Locate the cell with the specified text and output its (X, Y) center coordinate. 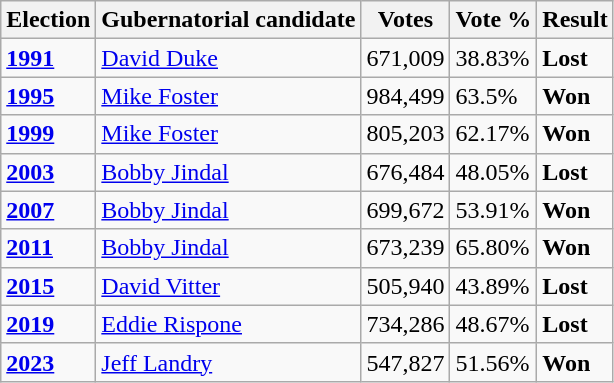
51.56% (494, 362)
1999 (48, 134)
671,009 (406, 58)
734,286 (406, 324)
Jeff Landry (228, 362)
2007 (48, 210)
984,499 (406, 96)
547,827 (406, 362)
2015 (48, 286)
63.5% (494, 96)
38.83% (494, 58)
Result (575, 20)
505,940 (406, 286)
Election (48, 20)
1995 (48, 96)
53.91% (494, 210)
Vote % (494, 20)
Eddie Rispone (228, 324)
676,484 (406, 172)
48.05% (494, 172)
673,239 (406, 248)
805,203 (406, 134)
Gubernatorial candidate (228, 20)
43.89% (494, 286)
David Duke (228, 58)
2023 (48, 362)
62.17% (494, 134)
Votes (406, 20)
65.80% (494, 248)
2003 (48, 172)
2011 (48, 248)
1991 (48, 58)
2019 (48, 324)
48.67% (494, 324)
699,672 (406, 210)
David Vitter (228, 286)
